For the text-containing cell, return its midpoint in [X, Y] coordinate format. 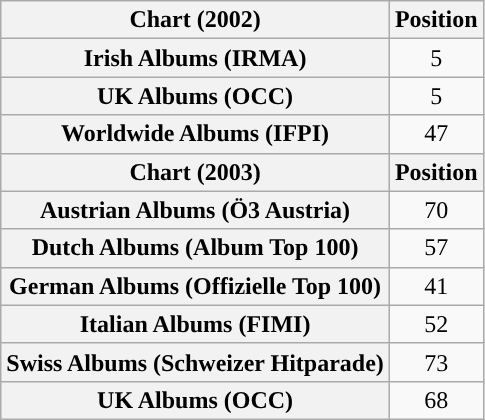
Irish Albums (IRMA) [196, 58]
Chart (2003) [196, 172]
57 [436, 248]
Swiss Albums (Schweizer Hitparade) [196, 362]
52 [436, 324]
73 [436, 362]
Chart (2002) [196, 20]
Austrian Albums (Ö3 Austria) [196, 210]
German Albums (Offizielle Top 100) [196, 286]
Italian Albums (FIMI) [196, 324]
Dutch Albums (Album Top 100) [196, 248]
Worldwide Albums (IFPI) [196, 134]
70 [436, 210]
47 [436, 134]
68 [436, 400]
41 [436, 286]
